Output the [x, y] coordinate of the center of the cell containing the given text.  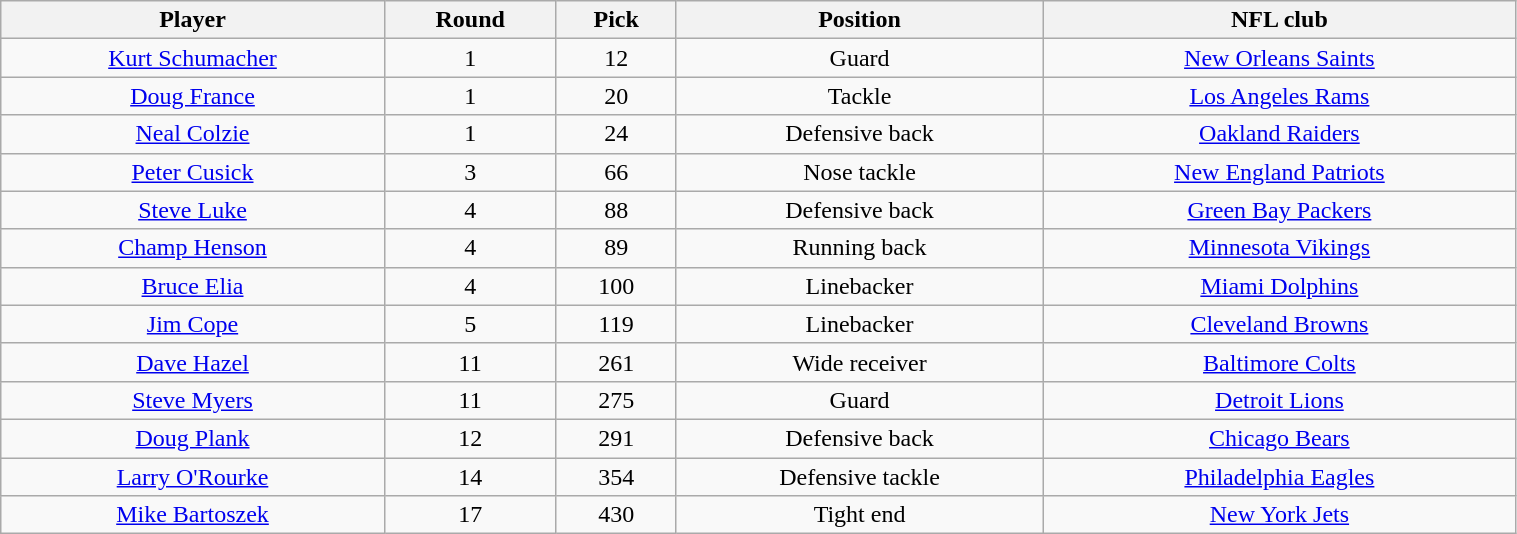
Position [859, 20]
430 [616, 515]
24 [616, 134]
Champ Henson [193, 248]
Los Angeles Rams [1280, 96]
119 [616, 324]
Bruce Elia [193, 286]
Doug Plank [193, 438]
Steve Luke [193, 210]
17 [470, 515]
Oakland Raiders [1280, 134]
Player [193, 20]
Pick [616, 20]
New York Jets [1280, 515]
Chicago Bears [1280, 438]
Miami Dolphins [1280, 286]
Philadelphia Eagles [1280, 477]
100 [616, 286]
20 [616, 96]
275 [616, 400]
Detroit Lions [1280, 400]
Mike Bartoszek [193, 515]
Green Bay Packers [1280, 210]
66 [616, 172]
Cleveland Browns [1280, 324]
Larry O'Rourke [193, 477]
Defensive tackle [859, 477]
354 [616, 477]
261 [616, 362]
89 [616, 248]
Wide receiver [859, 362]
Kurt Schumacher [193, 58]
Round [470, 20]
291 [616, 438]
14 [470, 477]
Nose tackle [859, 172]
Baltimore Colts [1280, 362]
Running back [859, 248]
Peter Cusick [193, 172]
Neal Colzie [193, 134]
3 [470, 172]
NFL club [1280, 20]
5 [470, 324]
Tight end [859, 515]
New Orleans Saints [1280, 58]
88 [616, 210]
Doug France [193, 96]
Minnesota Vikings [1280, 248]
Steve Myers [193, 400]
New England Patriots [1280, 172]
Dave Hazel [193, 362]
Tackle [859, 96]
Jim Cope [193, 324]
